Return [X, Y] of the center of cell containing provided text 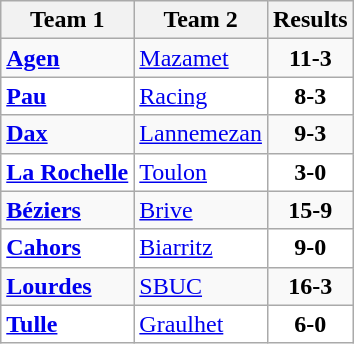
SBUC [201, 286]
8-3 [310, 96]
La Rochelle [68, 172]
16-3 [310, 286]
Graulhet [201, 324]
Béziers [68, 210]
6-0 [310, 324]
9-3 [310, 134]
Pau [68, 96]
Biarritz [201, 248]
3-0 [310, 172]
Lourdes [68, 286]
Results [310, 20]
11-3 [310, 58]
9-0 [310, 248]
Cahors [68, 248]
Toulon [201, 172]
Dax [68, 134]
Team 1 [68, 20]
Brive [201, 210]
Tulle [68, 324]
Mazamet [201, 58]
Team 2 [201, 20]
15-9 [310, 210]
Lannemezan [201, 134]
Agen [68, 58]
Racing [201, 96]
